Extract the [X, Y] coordinate from the center of the cell holding the provided text.  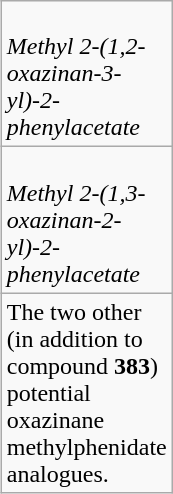
Methyl 2-(1,2-oxazinan-3-yl)-2-phenylacetate [86, 74]
The two other (in addition to compound 383) potential oxazinane methylphenidate analogues. [86, 393]
Methyl 2-(1,3-oxazinan-2-yl)-2-phenylacetate [86, 220]
